Return [X, Y] of the center of cell containing provided text 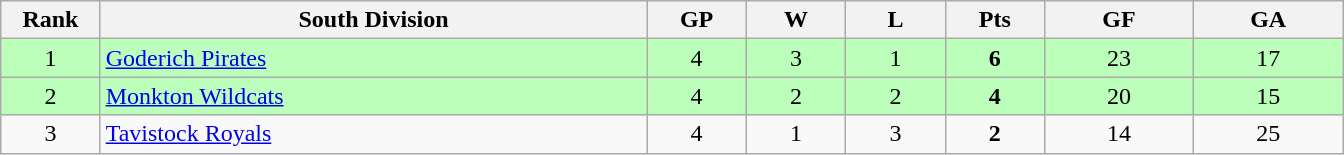
L [896, 20]
Pts [994, 20]
23 [1118, 58]
W [796, 20]
20 [1118, 96]
17 [1268, 58]
South Division [374, 20]
15 [1268, 96]
Goderich Pirates [374, 58]
14 [1118, 134]
Rank [50, 20]
Monkton Wildcats [374, 96]
GA [1268, 20]
GP [696, 20]
25 [1268, 134]
6 [994, 58]
GF [1118, 20]
Tavistock Royals [374, 134]
